For the text-containing cell, return its midpoint in (x, y) coordinate format. 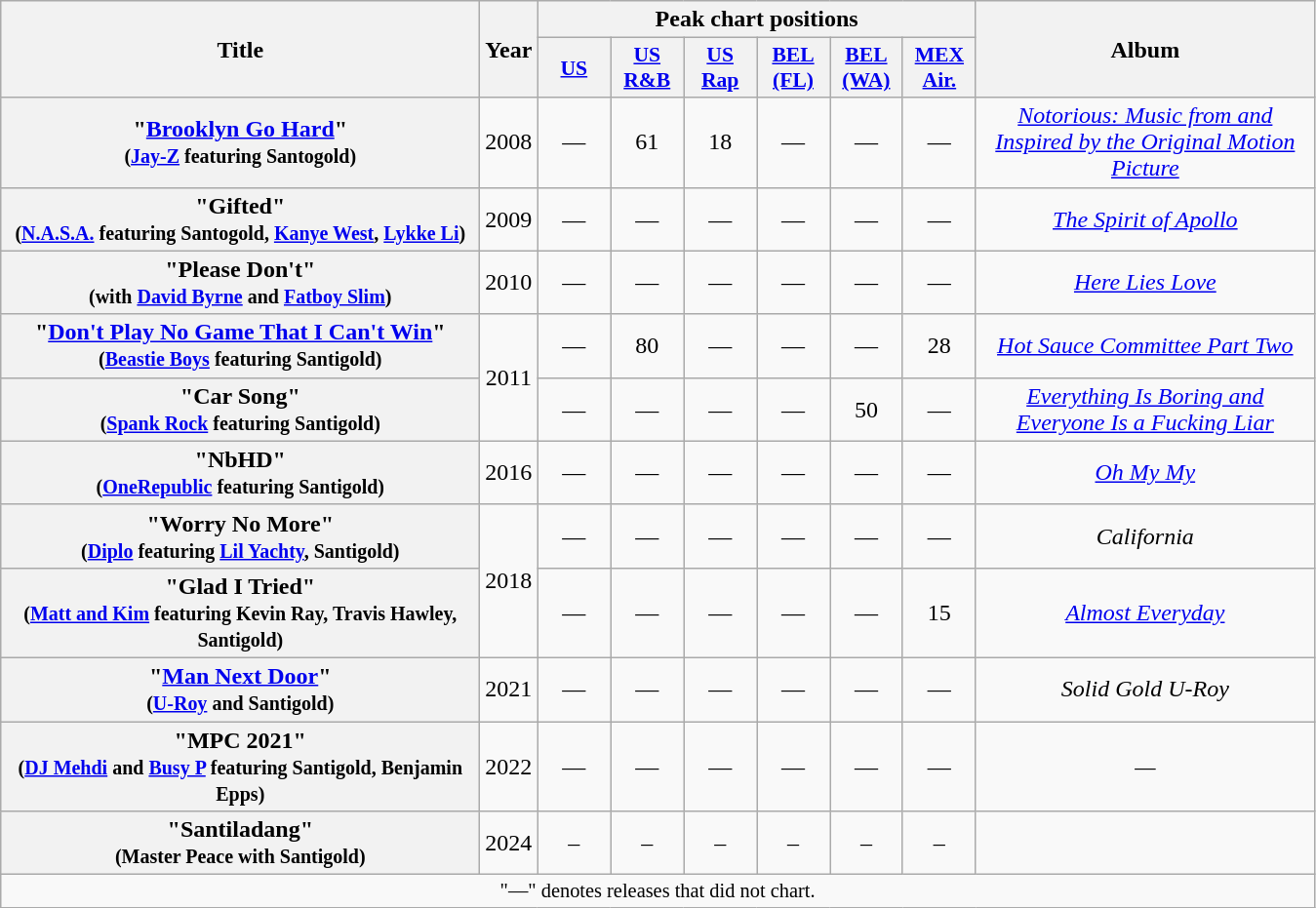
15 (938, 612)
Everything Is Boring and Everyone Is a Fucking Liar (1145, 410)
Title (240, 49)
80 (648, 345)
"—" denotes releases that did not chart. (658, 891)
18 (720, 142)
"Glad I Tried"(Matt and Kim featuring Kevin Ray, Travis Hawley, Santigold) (240, 612)
"Worry No More"(Diplo featuring Lil Yachty, Santigold) (240, 536)
"NbHD"(OneRepublic featuring Santigold) (240, 472)
2018 (509, 581)
28 (938, 345)
"MPC 2021"(DJ Mehdi and Busy P featuring Santigold, Benjamin Epps) (240, 767)
50 (866, 410)
2016 (509, 472)
2009 (509, 218)
The Spirit of Apollo (1145, 218)
Solid Gold U-Roy (1145, 689)
BEL(WA) (866, 68)
61 (648, 142)
"Man Next Door"(U-Roy and Santigold) (240, 689)
2008 (509, 142)
Album (1145, 49)
Oh My My (1145, 472)
Peak chart positions (757, 20)
2011 (509, 377)
Hot Sauce Committee Part Two (1145, 345)
"Please Don't"(with David Byrne and Fatboy Slim) (240, 283)
USR&B (648, 68)
Notorious: Music from and Inspired by the Original Motion Picture (1145, 142)
2021 (509, 689)
"Brooklyn Go Hard"(Jay-Z featuring Santogold) (240, 142)
USRap (720, 68)
"Car Song"(Spank Rock featuring Santigold) (240, 410)
Here Lies Love (1145, 283)
2022 (509, 767)
California (1145, 536)
MEX Air. (938, 68)
"Gifted"(N.A.S.A. featuring Santogold, Kanye West, Lykke Li) (240, 218)
"Santiladang"(Master Peace with Santigold) (240, 843)
US (574, 68)
2010 (509, 283)
Year (509, 49)
2024 (509, 843)
Almost Everyday (1145, 612)
"Don't Play No Game That I Can't Win"(Beastie Boys featuring Santigold) (240, 345)
BEL(FL) (794, 68)
